Search for the cell housing the specified text and yield its [x, y] center coordinate. 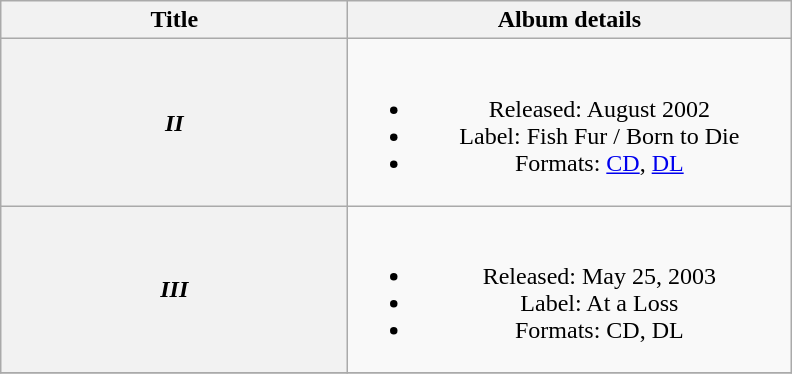
Released: August 2002Label: Fish Fur / Born to DieFormats: CD, DL [570, 122]
III [174, 290]
Title [174, 20]
Album details [570, 20]
II [174, 122]
Released: May 25, 2003Label: At a LossFormats: CD, DL [570, 290]
